Return the [x, y] coordinate for the center point of the cell that contains the specified text.  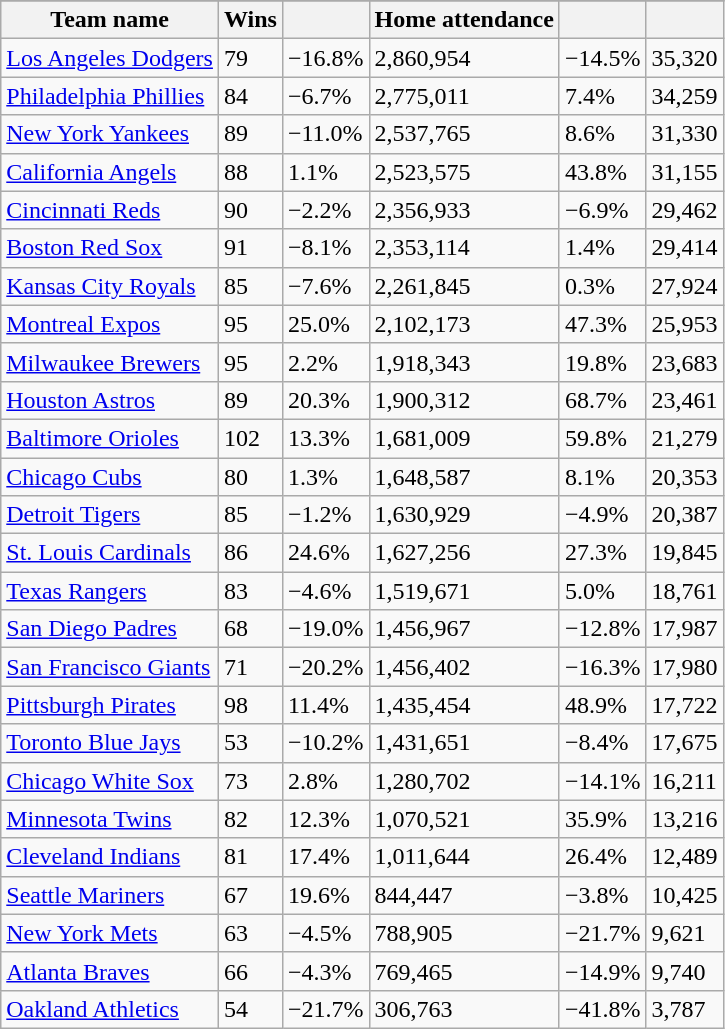
90 [250, 210]
9,740 [684, 971]
Cincinnati Reds [110, 210]
24.6% [326, 553]
Detroit Tigers [110, 515]
−4.6% [326, 591]
2,523,575 [464, 172]
17,980 [684, 667]
−4.3% [326, 971]
1,918,343 [464, 362]
8.6% [602, 134]
23,461 [684, 400]
St. Louis Cardinals [110, 553]
43.8% [602, 172]
31,330 [684, 134]
12.3% [326, 819]
91 [250, 248]
Houston Astros [110, 400]
17,987 [684, 629]
2,261,845 [464, 286]
20,387 [684, 515]
−4.9% [602, 515]
2,860,954 [464, 58]
18,761 [684, 591]
−19.0% [326, 629]
Seattle Mariners [110, 895]
−3.8% [602, 895]
82 [250, 819]
2,353,114 [464, 248]
1.4% [602, 248]
31,155 [684, 172]
2,537,765 [464, 134]
29,414 [684, 248]
20.3% [326, 400]
1.1% [326, 172]
34,259 [684, 96]
1,435,454 [464, 705]
San Diego Padres [110, 629]
2,775,011 [464, 96]
1,630,929 [464, 515]
1,431,651 [464, 743]
3,787 [684, 1009]
68.7% [602, 400]
27.3% [602, 553]
8.1% [602, 477]
Toronto Blue Jays [110, 743]
25.0% [326, 324]
10,425 [684, 895]
67 [250, 895]
19.8% [602, 362]
−1.2% [326, 515]
−14.9% [602, 971]
2.2% [326, 362]
−14.5% [602, 58]
1,900,312 [464, 400]
88 [250, 172]
71 [250, 667]
−6.9% [602, 210]
−8.1% [326, 248]
0.3% [602, 286]
19,845 [684, 553]
Pittsburgh Pirates [110, 705]
Oakland Athletics [110, 1009]
−16.3% [602, 667]
769,465 [464, 971]
Minnesota Twins [110, 819]
New York Yankees [110, 134]
63 [250, 933]
1,011,644 [464, 857]
Home attendance [464, 20]
Montreal Expos [110, 324]
20,353 [684, 477]
2,102,173 [464, 324]
1,648,587 [464, 477]
−6.7% [326, 96]
−8.4% [602, 743]
788,905 [464, 933]
2.8% [326, 781]
Cleveland Indians [110, 857]
13.3% [326, 438]
Wins [250, 20]
Texas Rangers [110, 591]
1,627,256 [464, 553]
17,675 [684, 743]
Baltimore Orioles [110, 438]
New York Mets [110, 933]
13,216 [684, 819]
17.4% [326, 857]
68 [250, 629]
−16.8% [326, 58]
306,763 [464, 1009]
California Angels [110, 172]
59.8% [602, 438]
27,924 [684, 286]
−10.2% [326, 743]
1,681,009 [464, 438]
San Francisco Giants [110, 667]
1,070,521 [464, 819]
23,683 [684, 362]
21,279 [684, 438]
26.4% [602, 857]
86 [250, 553]
11.4% [326, 705]
66 [250, 971]
−20.2% [326, 667]
102 [250, 438]
Milwaukee Brewers [110, 362]
Chicago White Sox [110, 781]
54 [250, 1009]
Atlanta Braves [110, 971]
19.6% [326, 895]
1,456,967 [464, 629]
Boston Red Sox [110, 248]
1,456,402 [464, 667]
−4.5% [326, 933]
84 [250, 96]
−12.8% [602, 629]
35.9% [602, 819]
16,211 [684, 781]
9,621 [684, 933]
−11.0% [326, 134]
29,462 [684, 210]
Chicago Cubs [110, 477]
844,447 [464, 895]
80 [250, 477]
Los Angeles Dodgers [110, 58]
7.4% [602, 96]
2,356,933 [464, 210]
1.3% [326, 477]
73 [250, 781]
81 [250, 857]
35,320 [684, 58]
83 [250, 591]
1,519,671 [464, 591]
−7.6% [326, 286]
79 [250, 58]
25,953 [684, 324]
53 [250, 743]
−2.2% [326, 210]
17,722 [684, 705]
1,280,702 [464, 781]
98 [250, 705]
12,489 [684, 857]
5.0% [602, 591]
Team name [110, 20]
Kansas City Royals [110, 286]
−41.8% [602, 1009]
47.3% [602, 324]
−14.1% [602, 781]
48.9% [602, 705]
Philadelphia Phillies [110, 96]
